Return [x, y] of the center of cell containing provided text 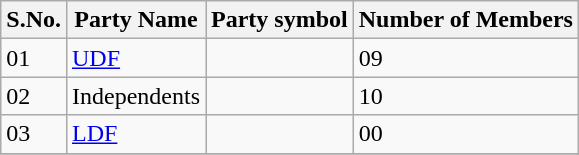
02 [34, 96]
01 [34, 58]
Party symbol [280, 20]
09 [466, 58]
UDF [136, 58]
Number of Members [466, 20]
Party Name [136, 20]
00 [466, 134]
LDF [136, 134]
03 [34, 134]
10 [466, 96]
S.No. [34, 20]
Independents [136, 96]
